Return [X, Y] of the center of cell containing provided text 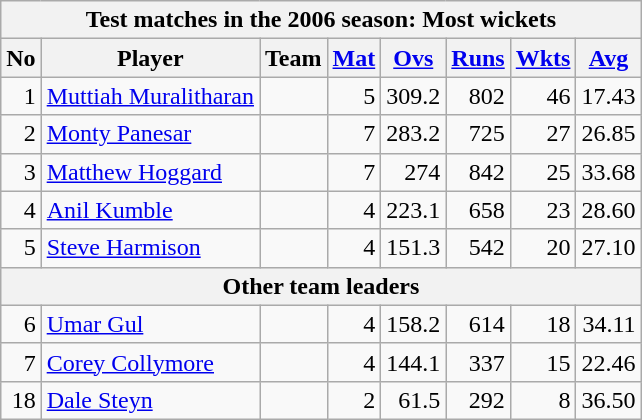
Player [150, 58]
33.68 [608, 172]
22.46 [608, 362]
Anil Kumble [150, 210]
No [21, 58]
17.43 [608, 96]
283.2 [414, 134]
15 [543, 362]
144.1 [414, 362]
158.2 [414, 324]
46 [543, 96]
8 [543, 400]
27 [543, 134]
Avg [608, 58]
309.2 [414, 96]
151.3 [414, 248]
25 [543, 172]
Muttiah Muralitharan [150, 96]
Wkts [543, 58]
Corey Collymore [150, 362]
23 [543, 210]
614 [478, 324]
Other team leaders [321, 286]
26.85 [608, 134]
337 [478, 362]
802 [478, 96]
Test matches in the 2006 season: Most wickets [321, 20]
274 [414, 172]
Team [294, 58]
1 [21, 96]
3 [21, 172]
28.60 [608, 210]
Ovs [414, 58]
658 [478, 210]
Runs [478, 58]
842 [478, 172]
Matthew Hoggard [150, 172]
36.50 [608, 400]
542 [478, 248]
20 [543, 248]
6 [21, 324]
Monty Panesar [150, 134]
Dale Steyn [150, 400]
61.5 [414, 400]
292 [478, 400]
Umar Gul [150, 324]
Steve Harmison [150, 248]
Mat [354, 58]
223.1 [414, 210]
27.10 [608, 248]
34.11 [608, 324]
725 [478, 134]
